Capture the cell that displays the provided text and extract its (x, y) central coordinate. 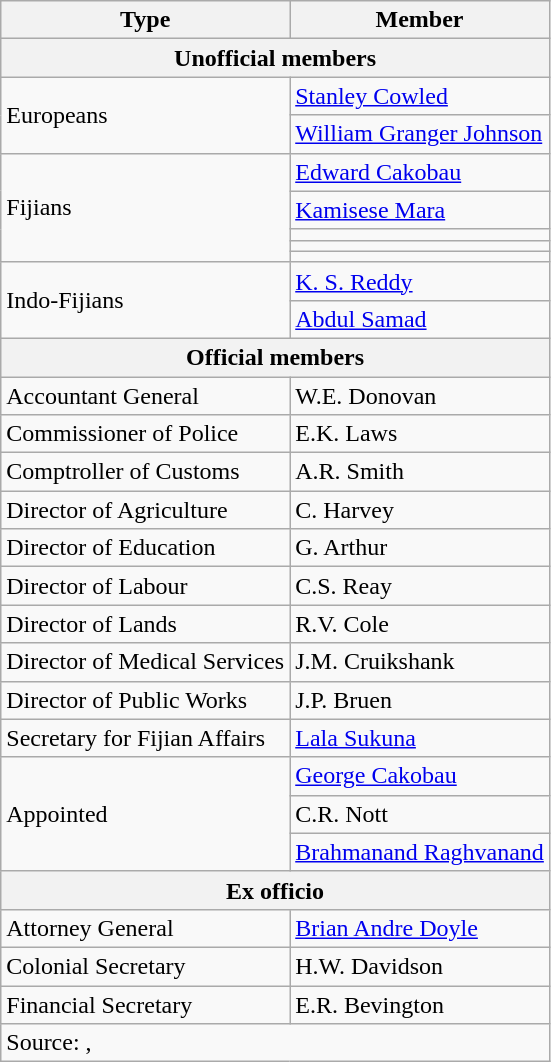
Edward Cakobau (420, 172)
Ex officio (276, 890)
E.R. Bevington (420, 1005)
Director of Public Works (146, 700)
Director of Labour (146, 586)
Member (420, 20)
H.W. Davidson (420, 966)
E.K. Laws (420, 434)
Financial Secretary (146, 1005)
K. S. Reddy (420, 281)
Colonial Secretary (146, 966)
Indo-Fijians (146, 300)
Director of Medical Services (146, 662)
Director of Lands (146, 624)
George Cakobau (420, 776)
C.S. Reay (420, 586)
R.V. Cole (420, 624)
William Granger Johnson (420, 134)
Comptroller of Customs (146, 472)
Type (146, 20)
Commissioner of Police (146, 434)
Lala Sukuna (420, 738)
Attorney General (146, 928)
J.P. Bruen (420, 700)
Appointed (146, 814)
Abdul Samad (420, 319)
Europeans (146, 115)
J.M. Cruikshank (420, 662)
Stanley Cowled (420, 96)
Director of Agriculture (146, 510)
Director of Education (146, 548)
Kamisese Mara (420, 210)
W.E. Donovan (420, 395)
G. Arthur (420, 548)
Fijians (146, 208)
C. Harvey (420, 510)
Accountant General (146, 395)
Official members (276, 357)
Unofficial members (276, 58)
Source: , (276, 1043)
Brahmanand Raghvanand (420, 852)
A.R. Smith (420, 472)
Secretary for Fijian Affairs (146, 738)
C.R. Nott (420, 814)
Brian Andre Doyle (420, 928)
